Determine the [x, y] coordinate at the center of the cell enclosing the given text.  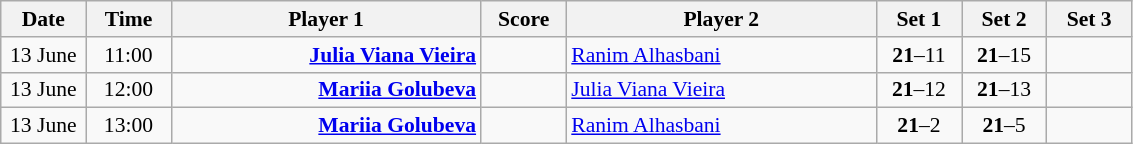
Score [524, 19]
Player 1 [326, 19]
21–12 [918, 90]
21–5 [1004, 126]
Time [128, 19]
21–15 [1004, 55]
Date [44, 19]
Set 2 [1004, 19]
21–2 [918, 126]
Player 2 [721, 19]
Set 1 [918, 19]
12:00 [128, 90]
21–11 [918, 55]
21–13 [1004, 90]
Set 3 [1090, 19]
13:00 [128, 126]
11:00 [128, 55]
